Detect which cell encompasses the target text, then output its [X, Y] center coordinate. 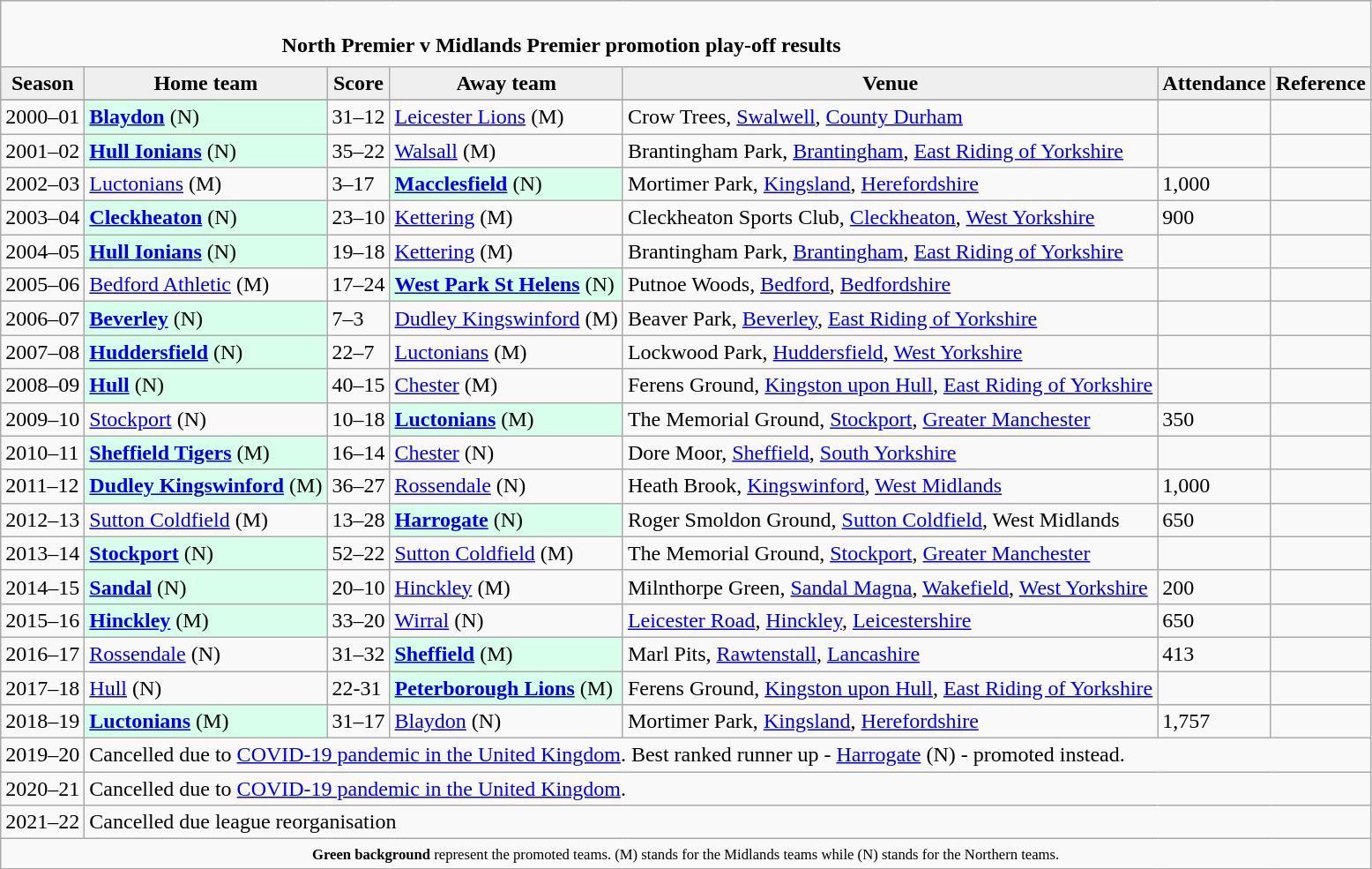
Marl Pits, Rawtenstall, Lancashire [890, 654]
16–14 [358, 453]
2010–11 [42, 453]
Chester (M) [506, 386]
Sandal (N) [206, 587]
2020–21 [42, 789]
Beaver Park, Beverley, East Riding of Yorkshire [890, 318]
35–22 [358, 151]
20–10 [358, 587]
2016–17 [42, 654]
Lockwood Park, Huddersfield, West Yorkshire [890, 352]
2001–02 [42, 151]
413 [1214, 654]
Leicester Road, Hinckley, Leicestershire [890, 620]
2013–14 [42, 553]
2011–12 [42, 486]
900 [1214, 218]
23–10 [358, 218]
Cancelled due to COVID-19 pandemic in the United Kingdom. Best ranked runner up - Harrogate (N) - promoted instead. [728, 755]
2002–03 [42, 184]
Wirral (N) [506, 620]
2003–04 [42, 218]
Cancelled due league reorganisation [728, 822]
Macclesfield (N) [506, 184]
Home team [206, 83]
2012–13 [42, 520]
Walsall (M) [506, 151]
Dore Moor, Sheffield, South Yorkshire [890, 453]
22-31 [358, 687]
2005–06 [42, 285]
Milnthorpe Green, Sandal Magna, Wakefield, West Yorkshire [890, 587]
350 [1214, 419]
2008–09 [42, 386]
West Park St Helens (N) [506, 285]
Sheffield Tigers (M) [206, 453]
2021–22 [42, 822]
Green background represent the promoted teams. (M) stands for the Midlands teams while (N) stands for the Northern teams. [686, 854]
19–18 [358, 251]
2004–05 [42, 251]
22–7 [358, 352]
Crow Trees, Swalwell, County Durham [890, 116]
2007–08 [42, 352]
2015–16 [42, 620]
Sheffield (M) [506, 654]
Huddersfield (N) [206, 352]
33–20 [358, 620]
1,757 [1214, 722]
Bedford Athletic (M) [206, 285]
13–28 [358, 520]
Score [358, 83]
Leicester Lions (M) [506, 116]
31–32 [358, 654]
40–15 [358, 386]
Chester (N) [506, 453]
Venue [890, 83]
Reference [1321, 83]
2019–20 [42, 755]
36–27 [358, 486]
10–18 [358, 419]
Cancelled due to COVID-19 pandemic in the United Kingdom. [728, 789]
Putnoe Woods, Bedford, Bedfordshire [890, 285]
Attendance [1214, 83]
2017–18 [42, 687]
Heath Brook, Kingswinford, West Midlands [890, 486]
31–12 [358, 116]
2006–07 [42, 318]
Roger Smoldon Ground, Sutton Coldfield, West Midlands [890, 520]
3–17 [358, 184]
2014–15 [42, 587]
Cleckheaton Sports Club, Cleckheaton, West Yorkshire [890, 218]
Away team [506, 83]
Cleckheaton (N) [206, 218]
200 [1214, 587]
Harrogate (N) [506, 520]
Season [42, 83]
7–3 [358, 318]
2009–10 [42, 419]
17–24 [358, 285]
31–17 [358, 722]
Peterborough Lions (M) [506, 687]
Beverley (N) [206, 318]
52–22 [358, 553]
2018–19 [42, 722]
2000–01 [42, 116]
